Return the [x, y] coordinate for the center point of the cell that contains the specified text.  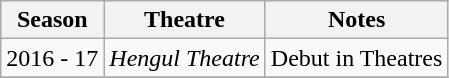
Hengul Theatre [184, 58]
Debut in Theatres [356, 58]
Theatre [184, 20]
2016 - 17 [52, 58]
Season [52, 20]
Notes [356, 20]
